Extract the (x, y) coordinate from the center of the cell holding the provided text.  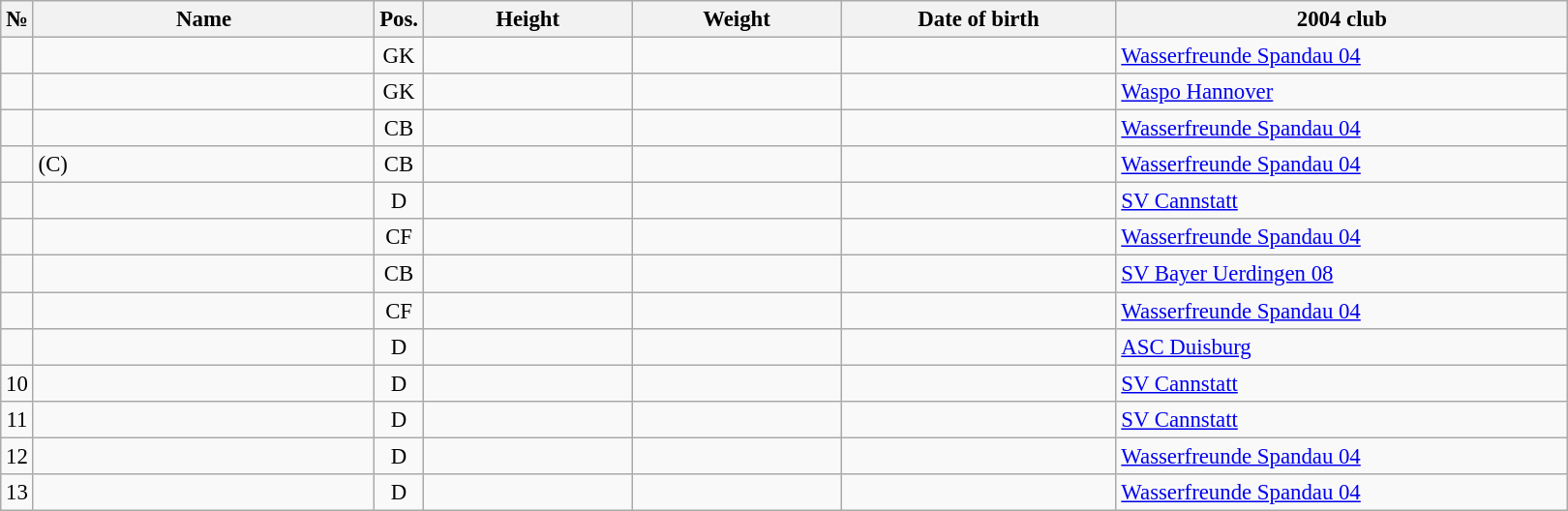
Weight (737, 19)
Height (528, 19)
Waspo Hannover (1342, 92)
12 (17, 456)
13 (17, 493)
11 (17, 419)
(C) (203, 165)
Date of birth (979, 19)
SV Bayer Uerdingen 08 (1342, 274)
Name (203, 19)
10 (17, 383)
№ (17, 19)
ASC Duisburg (1342, 346)
2004 club (1342, 19)
Pos. (399, 19)
